Return (x, y) of the center of cell containing provided text 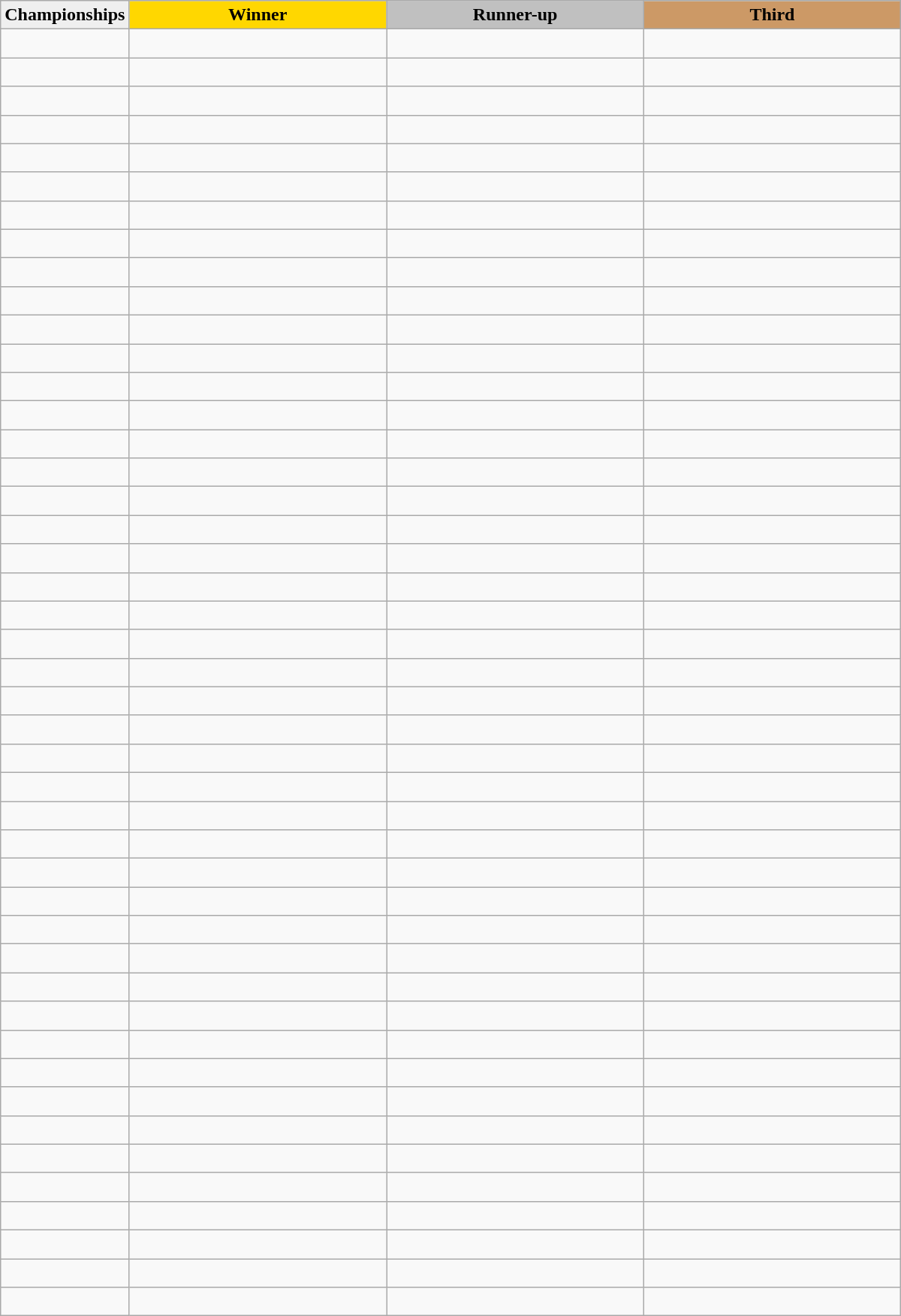
Winner (258, 15)
Championships (65, 15)
Third (773, 15)
Runner-up (515, 15)
